Detect which cell encompasses the target text, then output its (x, y) center coordinate. 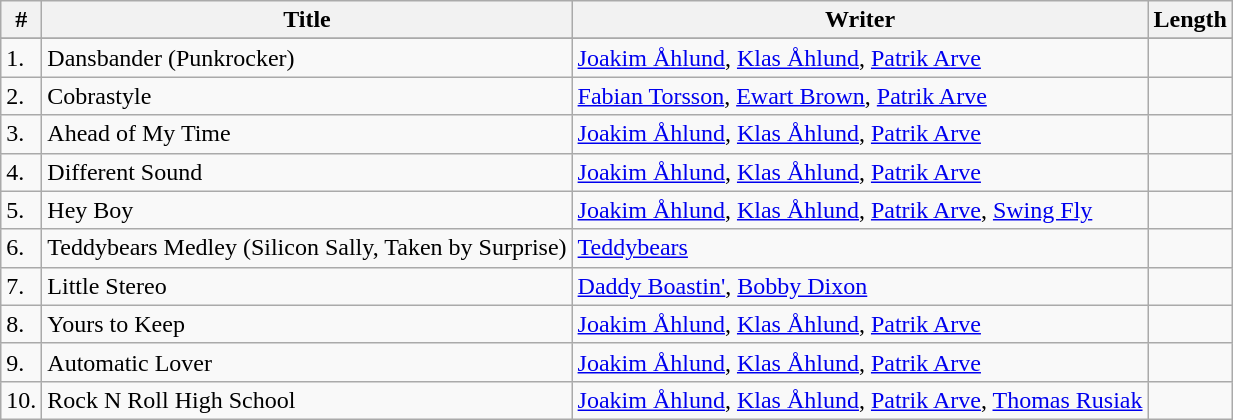
3. (22, 134)
9. (22, 362)
Yours to Keep (307, 324)
Writer (860, 20)
Daddy Boastin', Bobby Dixon (860, 286)
2. (22, 96)
# (22, 20)
Hey Boy (307, 210)
Teddybears (860, 248)
4. (22, 172)
Ahead of My Time (307, 134)
Joakim Åhlund, Klas Åhlund, Patrik Arve, Thomas Rusiak (860, 400)
Rock N Roll High School (307, 400)
Dansbander (Punkrocker) (307, 58)
Fabian Torsson, Ewart Brown, Patrik Arve (860, 96)
Teddybears Medley (Silicon Sally, Taken by Surprise) (307, 248)
5. (22, 210)
Length (1190, 20)
7. (22, 286)
1. (22, 58)
6. (22, 248)
Automatic Lover (307, 362)
Cobrastyle (307, 96)
Little Stereo (307, 286)
8. (22, 324)
Title (307, 20)
Different Sound (307, 172)
Joakim Åhlund, Klas Åhlund, Patrik Arve, Swing Fly (860, 210)
10. (22, 400)
